For the text-containing cell, return its midpoint in [x, y] coordinate format. 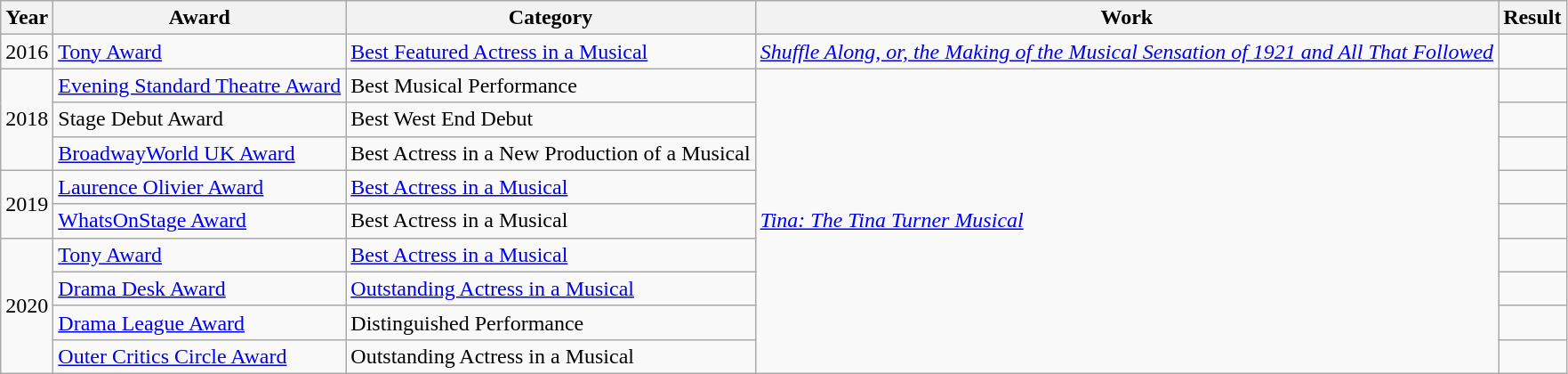
Result [1532, 18]
Drama Desk Award [199, 289]
Best Featured Actress in a Musical [551, 52]
BroadwayWorld UK Award [199, 153]
Evening Standard Theatre Award [199, 85]
Shuffle Along, or, the Making of the Musical Sensation of 1921 and All That Followed [1126, 52]
Distinguished Performance [551, 322]
2019 [27, 204]
2016 [27, 52]
Laurence Olivier Award [199, 187]
Best West End Debut [551, 119]
Stage Debut Award [199, 119]
Tina: The Tina Turner Musical [1126, 221]
Award [199, 18]
Category [551, 18]
Outer Critics Circle Award [199, 356]
Best Actress in a New Production of a Musical [551, 153]
Drama League Award [199, 322]
Year [27, 18]
Work [1126, 18]
Best Musical Performance [551, 85]
2020 [27, 305]
WhatsOnStage Award [199, 221]
2018 [27, 119]
